Search for the cell housing the specified text and yield its (x, y) center coordinate. 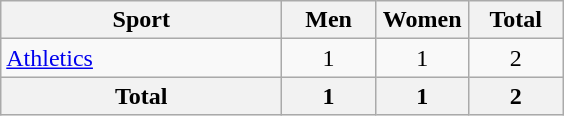
Sport (142, 20)
Athletics (142, 58)
Women (422, 20)
Men (329, 20)
